Identify which cell holds the provided text, then report its [X, Y] central coordinate. 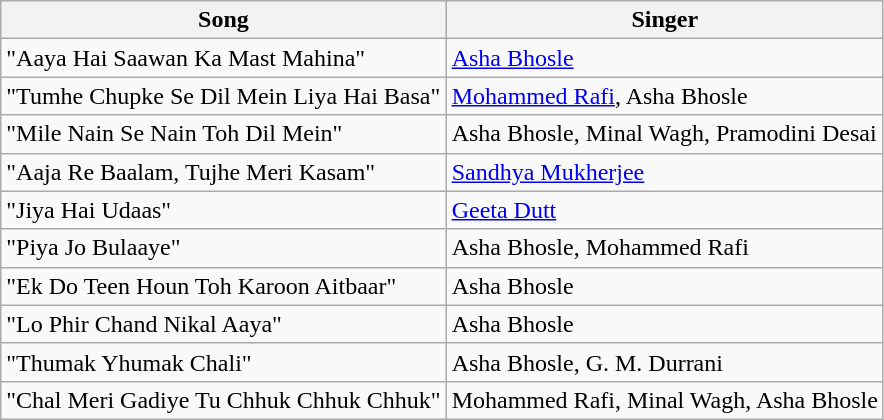
Mohammed Rafi, Asha Bhosle [664, 96]
"Ek Do Teen Houn Toh Karoon Aitbaar" [224, 286]
"Lo Phir Chand Nikal Aaya" [224, 324]
Asha Bhosle, G. M. Durrani [664, 362]
Singer [664, 20]
"Thumak Yhumak Chali" [224, 362]
Sandhya Mukherjee [664, 172]
"Aaya Hai Saawan Ka Mast Mahina" [224, 58]
"Piya Jo Bulaaye" [224, 248]
Mohammed Rafi, Minal Wagh, Asha Bhosle [664, 400]
"Tumhe Chupke Se Dil Mein Liya Hai Basa" [224, 96]
"Aaja Re Baalam, Tujhe Meri Kasam" [224, 172]
Asha Bhosle, Mohammed Rafi [664, 248]
"Chal Meri Gadiye Tu Chhuk Chhuk Chhuk" [224, 400]
Asha Bhosle, Minal Wagh, Pramodini Desai [664, 134]
Song [224, 20]
"Mile Nain Se Nain Toh Dil Mein" [224, 134]
"Jiya Hai Udaas" [224, 210]
Geeta Dutt [664, 210]
